Extract the [x, y] coordinate from the center of the cell holding the provided text.  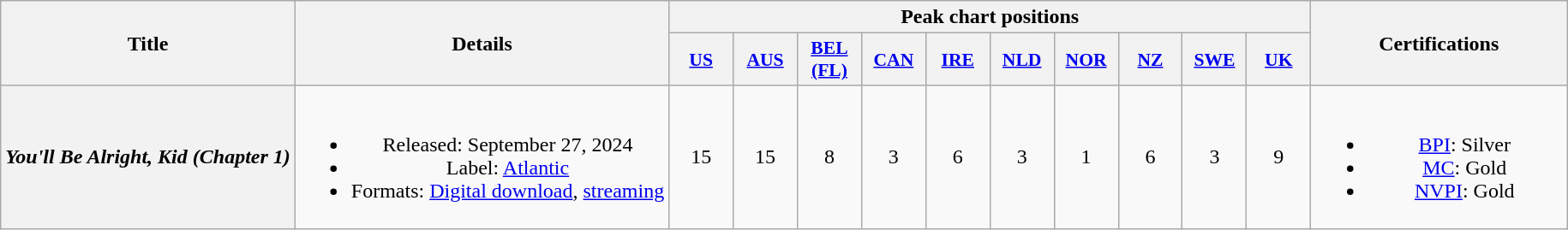
8 [829, 157]
Details [482, 43]
Certifications [1439, 43]
NOR [1086, 60]
SWE [1215, 60]
IRE [958, 60]
AUS [766, 60]
BPI: SilverMC: GoldNVPI: Gold [1439, 157]
NZ [1150, 60]
Title [148, 43]
You'll Be Alright, Kid (Chapter 1) [148, 157]
US [701, 60]
BEL(FL) [829, 60]
1 [1086, 157]
9 [1278, 157]
NLD [1021, 60]
Released: September 27, 2024Label: AtlanticFormats: Digital download, streaming [482, 157]
CAN [893, 60]
Peak chart positions [990, 17]
UK [1278, 60]
